Pinpoint the cell where the given text exists, returning its [X, Y] midpoint coordinate. 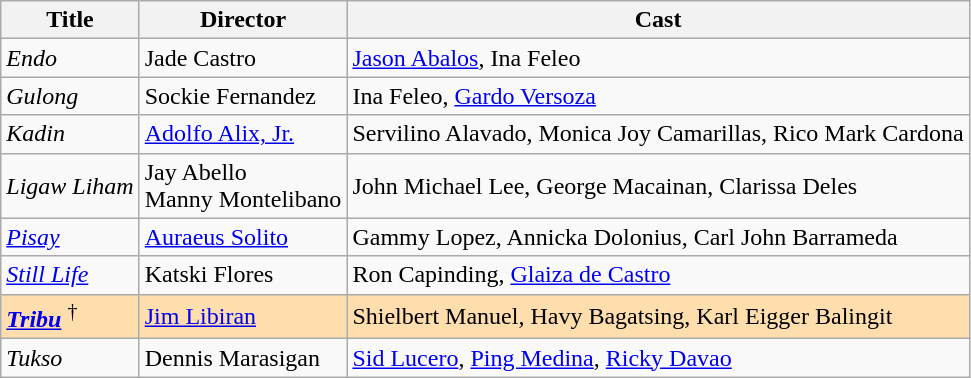
Director [243, 20]
Gammy Lopez, Annicka Dolonius, Carl John Barrameda [658, 237]
Adolfo Alix, Jr. [243, 134]
Still Life [70, 275]
Servilino Alavado, Monica Joy Camarillas, Rico Mark Cardona [658, 134]
Auraeus Solito [243, 237]
Tukso [70, 358]
Jim Libiran [243, 316]
Cast [658, 20]
Jay Abello Manny Montelibano [243, 186]
Katski Flores [243, 275]
Shielbert Manuel, Havy Bagatsing, Karl Eigger Balingit [658, 316]
Sockie Fernandez [243, 96]
Sid Lucero, Ping Medina, Ricky Davao [658, 358]
Endo [70, 58]
Pisay [70, 237]
Kadin [70, 134]
Title [70, 20]
Jade Castro [243, 58]
Ligaw Liham [70, 186]
Tribu † [70, 316]
Gulong [70, 96]
Ina Feleo, Gardo Versoza [658, 96]
Dennis Marasigan [243, 358]
Ron Capinding, Glaiza de Castro [658, 275]
John Michael Lee, George Macainan, Clarissa Deles [658, 186]
Jason Abalos, Ina Feleo [658, 58]
